Identify which cell holds the provided text, then report its (x, y) central coordinate. 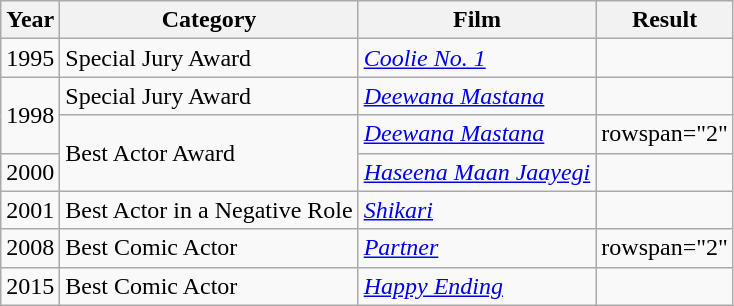
1998 (30, 115)
Shikari (477, 210)
2008 (30, 248)
1995 (30, 58)
Best Actor in a Negative Role (209, 210)
Happy Ending (477, 286)
Best Actor Award (209, 153)
2000 (30, 172)
Coolie No. 1 (477, 58)
Partner (477, 248)
Category (209, 20)
Year (30, 20)
Result (665, 20)
Film (477, 20)
Haseena Maan Jaayegi (477, 172)
2001 (30, 210)
2015 (30, 286)
